Return (x, y) of the center of cell containing provided text 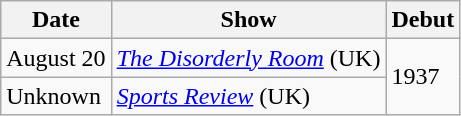
The Disorderly Room (UK) (248, 58)
Unknown (56, 96)
1937 (423, 77)
Show (248, 20)
Sports Review (UK) (248, 96)
Debut (423, 20)
Date (56, 20)
August 20 (56, 58)
